Extract the [x, y] coordinate from the center of the cell holding the provided text.  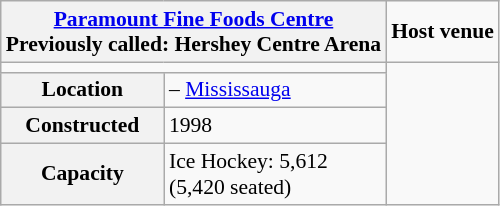
Paramount Fine Foods CentrePreviously called: Hershey Centre Arena [194, 32]
Host venue [442, 32]
Constructed [82, 126]
Ice Hockey: 5,612 (5,420 seated)⁣ [275, 174]
Capacity [82, 174]
– Mississauga [275, 90]
1998 [275, 126]
Location [82, 90]
